Return the [X, Y] coordinate for the center point of the cell that contains the specified text.  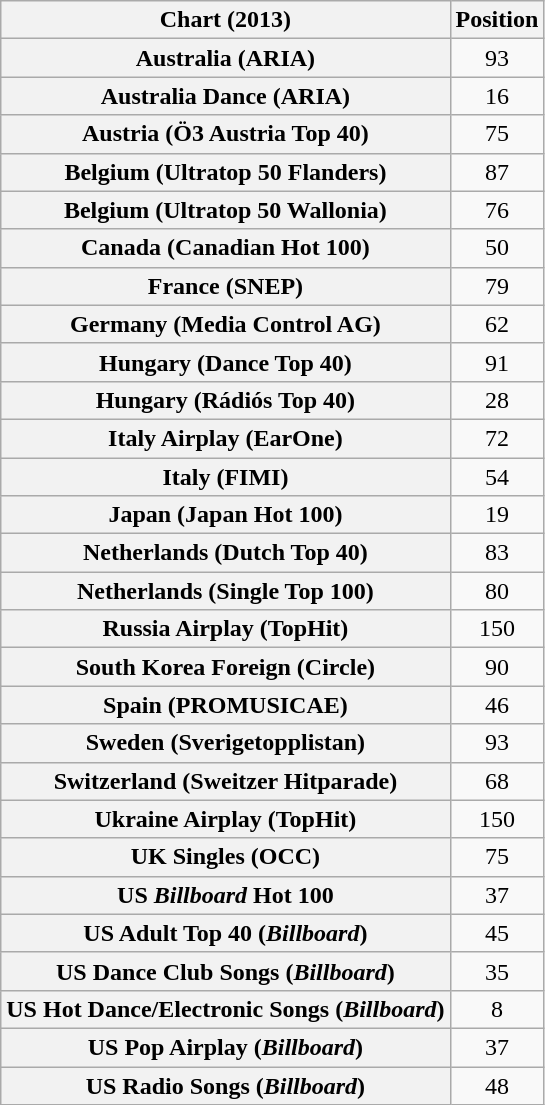
76 [497, 210]
50 [497, 248]
Netherlands (Dutch Top 40) [226, 553]
19 [497, 515]
US Dance Club Songs (Billboard) [226, 971]
35 [497, 971]
Japan (Japan Hot 100) [226, 515]
South Korea Foreign (Circle) [226, 667]
Australia (ARIA) [226, 58]
Russia Airplay (TopHit) [226, 629]
US Adult Top 40 (Billboard) [226, 933]
91 [497, 362]
Hungary (Rádiós Top 40) [226, 400]
Hungary (Dance Top 40) [226, 362]
UK Singles (OCC) [226, 857]
Sweden (Sverigetopplistan) [226, 743]
Canada (Canadian Hot 100) [226, 248]
90 [497, 667]
US Radio Songs (Billboard) [226, 1085]
Belgium (Ultratop 50 Wallonia) [226, 210]
Austria (Ö3 Austria Top 40) [226, 134]
Netherlands (Single Top 100) [226, 591]
46 [497, 705]
Belgium (Ultratop 50 Flanders) [226, 172]
68 [497, 781]
28 [497, 400]
80 [497, 591]
Spain (PROMUSICAE) [226, 705]
Italy (FIMI) [226, 477]
8 [497, 1009]
US Pop Airplay (Billboard) [226, 1047]
87 [497, 172]
48 [497, 1085]
France (SNEP) [226, 286]
Germany (Media Control AG) [226, 324]
Ukraine Airplay (TopHit) [226, 819]
US Billboard Hot 100 [226, 895]
US Hot Dance/Electronic Songs (Billboard) [226, 1009]
54 [497, 477]
72 [497, 438]
16 [497, 96]
Australia Dance (ARIA) [226, 96]
Italy Airplay (EarOne) [226, 438]
79 [497, 286]
45 [497, 933]
Switzerland (Sweitzer Hitparade) [226, 781]
83 [497, 553]
Chart (2013) [226, 20]
Position [497, 20]
62 [497, 324]
